Locate the cell with the specified text and output its (X, Y) center coordinate. 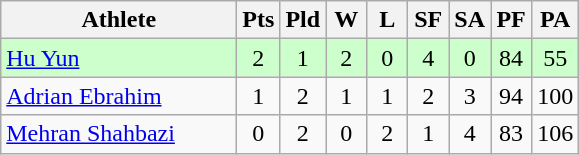
106 (556, 134)
83 (512, 134)
94 (512, 96)
L (388, 20)
SF (428, 20)
SA (470, 20)
Athlete (119, 20)
Adrian Ebrahim (119, 96)
PF (512, 20)
W (346, 20)
Pld (303, 20)
Hu Yun (119, 58)
100 (556, 96)
3 (470, 96)
55 (556, 58)
PA (556, 20)
84 (512, 58)
Mehran Shahbazi (119, 134)
Pts (258, 20)
